Provide the [X, Y] coordinate of the cell's center where the given text is located.  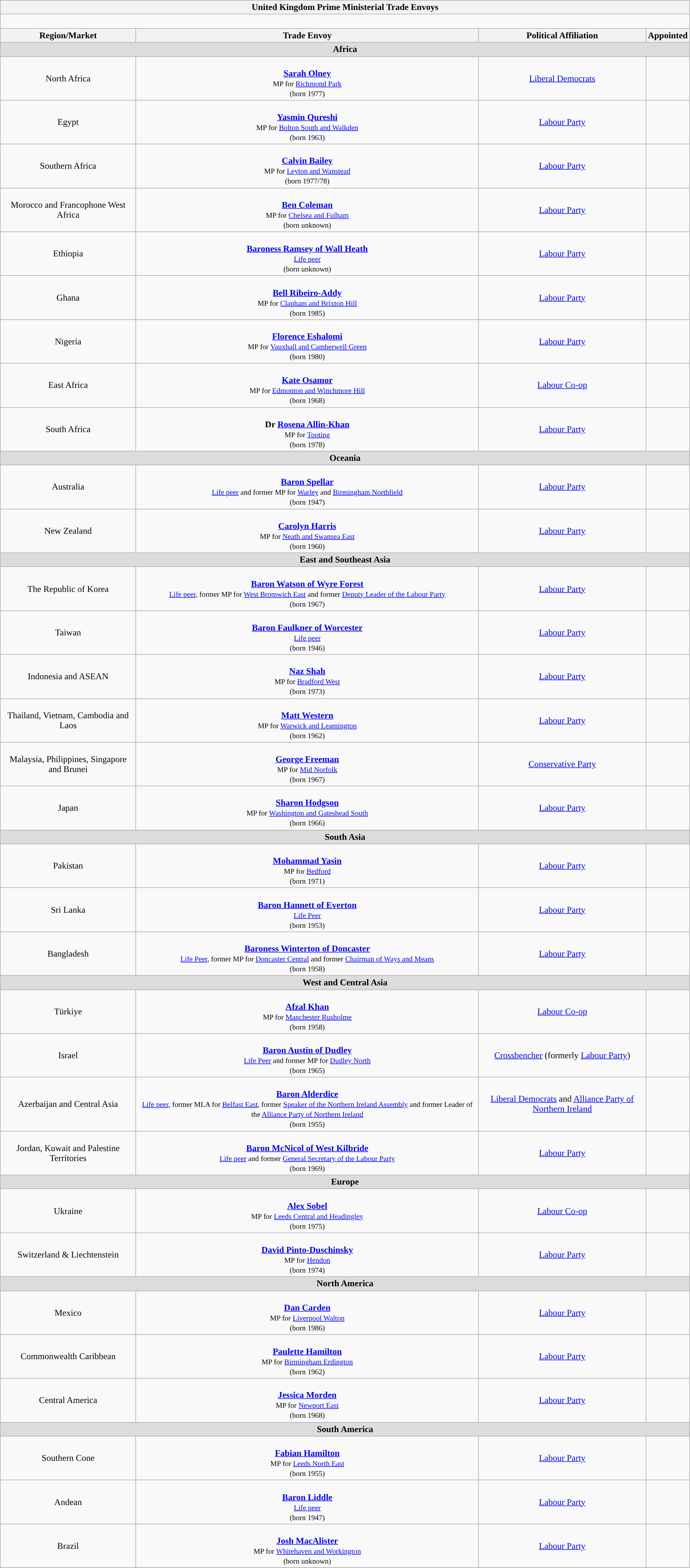
Florence EshalomiMP for Vauxhall and Camberwell Green(born 1980) [307, 341]
The Republic of Korea [68, 589]
Sharon HodgsonMP for Washington and Gateshead South(born 1966) [307, 808]
Thailand, Vietnam, Cambodia and Laos [68, 720]
Malaysia, Philippines, Singapore and Brunei [68, 764]
Switzerland & Liechtenstein [68, 1255]
Ukraine [68, 1211]
Calvin BaileyMP for Leyton and Wanstead(born 1977/78) [307, 166]
Mexico [68, 1313]
North Africa [68, 78]
Dr Rosena Allin-KhanMP for Tooting(born 1978) [307, 429]
Baron Watson of Wyre ForestLife peer, former MP for West Bromwich East and former Deputy Leader of the Labour Party(born 1967) [307, 589]
George FreemanMP for Mid Norfolk(born 1967) [307, 764]
Ghana [68, 298]
Pakistan [68, 866]
Israel [68, 1056]
Southern Africa [68, 166]
Trade Envoy [307, 35]
Kate OsamorMP for Edmonton and Winchmore Hill(born 1968) [307, 385]
South Africa [68, 429]
United Kingdom Prime Ministerial Trade Envoys [345, 7]
Australia [68, 487]
Liberal Democrats [562, 78]
Paulette HamiltonMP for Birmingham Erdington(born 1962) [307, 1356]
North America [345, 1284]
Baron Austin of DudleyLife Peer and former MP for Dudley North(born 1965) [307, 1056]
Baroness Winterton of DoncasterLife Peer, former MP for Doncaster Central and former Chairman of Ways and Means(born 1958) [307, 953]
Appointed [668, 35]
Baron SpellarLife peer and former MP for Warley and Birmingham Northfield(born 1947) [307, 487]
Bell Ribeiro-AddyMP for Clapham and Brixton Hill(born 1985) [307, 298]
Afzal KhanMP for Manchester Rusholme(born 1958) [307, 1011]
Region/Market [68, 35]
Sri Lanka [68, 910]
Central America [68, 1400]
Brazil [68, 1546]
New Zealand [68, 531]
Yasmin QureshiMP for Bolton South and Walkden(born 1963) [307, 122]
Dan CardenMP for Liverpool Walton(born 1986) [307, 1313]
Baron McNicol of West KilbrideLife peer and former General Secretary of the Labour Party (born 1969) [307, 1153]
Commonwealth Caribbean [68, 1356]
Morocco and Francophone West Africa [68, 210]
David Pinto-DuschinskyMP for Hendon(born 1974) [307, 1255]
Liberal Democrats and Alliance Party of Northern Ireland [562, 1104]
East and Southeast Asia [345, 560]
Ben ColemanMP for Chelsea and Fulham(born unknown) [307, 210]
South America [345, 1429]
Baron Faulkner of WorcesterLife peer(born 1946) [307, 633]
Ethiopia [68, 253]
Political Affiliation [562, 35]
Oceania [345, 458]
Andean [68, 1502]
Alex SobelMP for Leeds Central and Headingley(born 1975) [307, 1211]
West and Central Asia [345, 982]
Taiwan [68, 633]
Fabian HamiltonMP for Leeds North East(born 1955) [307, 1458]
Crossbencher (formerly Labour Party) [562, 1056]
Japan [68, 808]
Naz ShahMP for Bradford West(born 1973) [307, 676]
Türkiye [68, 1011]
Baron LiddleLife peer(born 1947) [307, 1502]
Azerbaijan and Central Asia [68, 1104]
Indonesia and ASEAN [68, 676]
Sarah OlneyMP for Richmond Park(born 1977) [307, 78]
South Asia [345, 837]
Josh MacAlisterMP for Whitehaven and Workington(born unknown) [307, 1546]
Baroness Ramsey of Wall HeathLife peer(born unknown) [307, 253]
Nigeria [68, 341]
Europe [345, 1182]
Africa [345, 49]
Carolyn HarrisMP for Neath and Swansea East(born 1960) [307, 531]
Conservative Party [562, 764]
Southern Cone [68, 1458]
Jordan, Kuwait and Palestine Territories [68, 1153]
Jessica MordenMP for Newport East(born 1968) [307, 1400]
Bangladesh [68, 953]
East Africa [68, 385]
Egypt [68, 122]
Matt WesternMP for Warwick and Leamington(born 1962) [307, 720]
Mohammad YasinMP for Bedford(born 1971) [307, 866]
Baron Hannett of EvertonLife Peer(born 1953) [307, 910]
